Scan for the cell matching the given text and deliver its [x, y] coordinate at center. 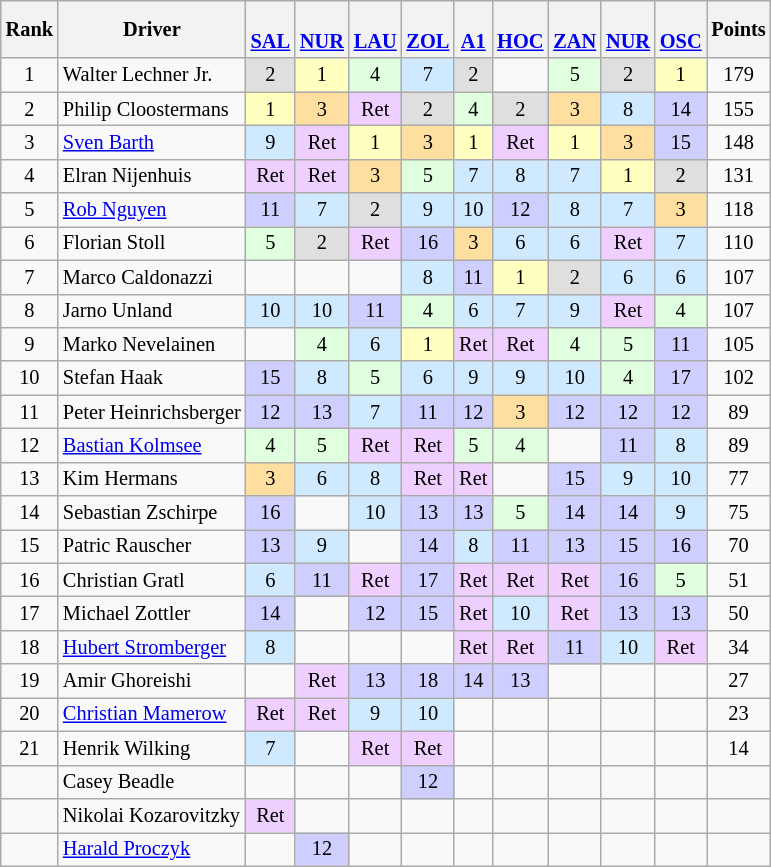
Bastian Kolmsee [152, 445]
Florian Stoll [152, 243]
ZOL [428, 29]
Sven Barth [152, 142]
19 [30, 681]
155 [738, 109]
Stefan Haak [152, 378]
77 [738, 479]
34 [738, 647]
Christian Mamerow [152, 714]
Patric Rauscher [152, 546]
148 [738, 142]
70 [738, 546]
Christian Gratl [152, 580]
20 [30, 714]
75 [738, 513]
Marko Nevelainen [152, 344]
131 [738, 176]
Jarno Unland [152, 311]
ZAN [574, 29]
21 [30, 748]
SAL [270, 29]
Points [738, 29]
Sebastian Zschirpe [152, 513]
Philip Cloostermans [152, 109]
27 [738, 681]
Walter Lechner Jr. [152, 75]
105 [738, 344]
51 [738, 580]
179 [738, 75]
OSC [681, 29]
A1 [473, 29]
102 [738, 378]
50 [738, 613]
Amir Ghoreishi [152, 681]
118 [738, 210]
Kim Hermans [152, 479]
Driver [152, 29]
Michael Zottler [152, 613]
110 [738, 243]
Rob Nguyen [152, 210]
Harald Proczyk [152, 849]
Nikolai Kozarovitzky [152, 815]
HOC [520, 29]
Henrik Wilking [152, 748]
Marco Caldonazzi [152, 277]
Hubert Stromberger [152, 647]
23 [738, 714]
LAU [376, 29]
Peter Heinrichsberger [152, 412]
Elran Nijenhuis [152, 176]
Casey Beadle [152, 782]
Rank [30, 29]
